Pinpoint the cell where the given text exists, returning its (X, Y) midpoint coordinate. 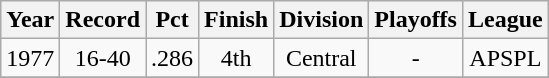
Year (30, 20)
Pct (172, 20)
League (505, 20)
16-40 (103, 58)
Record (103, 20)
1977 (30, 58)
Finish (236, 20)
Central (322, 58)
APSPL (505, 58)
- (416, 58)
Division (322, 20)
4th (236, 58)
Playoffs (416, 20)
.286 (172, 58)
